Pinpoint the cell where the given text exists, returning its [X, Y] midpoint coordinate. 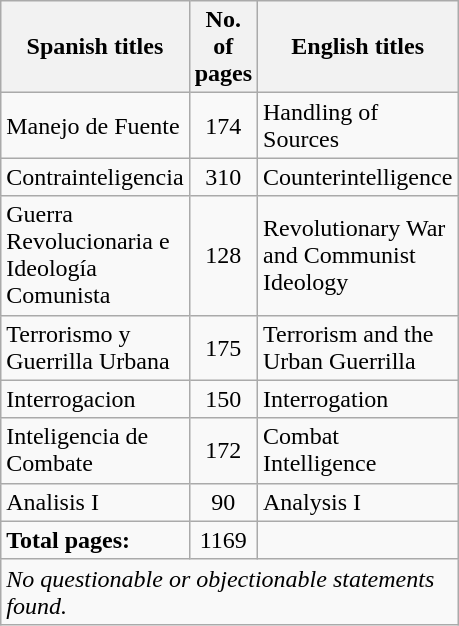
1169 [223, 540]
310 [223, 177]
Analisis I [95, 502]
Combat Intelligence [358, 450]
Interrogation [358, 399]
Terrorismo y Guerrilla Urbana [95, 348]
No. of pages [223, 47]
Interrogacion [95, 399]
Revolutionary War and Communist Ideology [358, 256]
Manejo de Fuente [95, 126]
175 [223, 348]
90 [223, 502]
150 [223, 399]
174 [223, 126]
Total pages: [95, 540]
No questionable or objectionable statements found. [230, 592]
English titles [358, 47]
Guerra Revolucionaria e Ideología Comunista [95, 256]
Spanish titles [95, 47]
172 [223, 450]
Inteligencia de Combate [95, 450]
Counterintelligence [358, 177]
Analysis I [358, 502]
Handling of Sources [358, 126]
Contrainteligencia [95, 177]
128 [223, 256]
Terrorism and the Urban Guerrilla [358, 348]
